For the text-containing cell, return its midpoint in (X, Y) coordinate format. 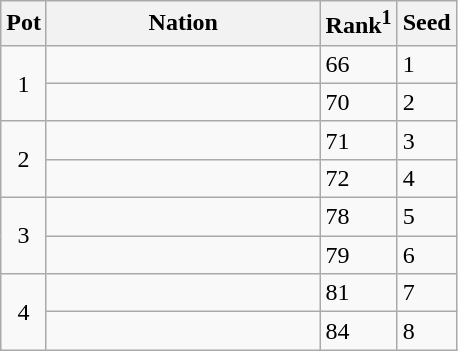
5 (426, 217)
Pot (24, 24)
78 (358, 217)
66 (358, 64)
8 (426, 331)
Seed (426, 24)
70 (358, 102)
84 (358, 331)
7 (426, 293)
81 (358, 293)
79 (358, 255)
6 (426, 255)
72 (358, 178)
Rank1 (358, 24)
71 (358, 140)
Nation (183, 24)
